Output the [X, Y] coordinate of the center of the cell containing the given text.  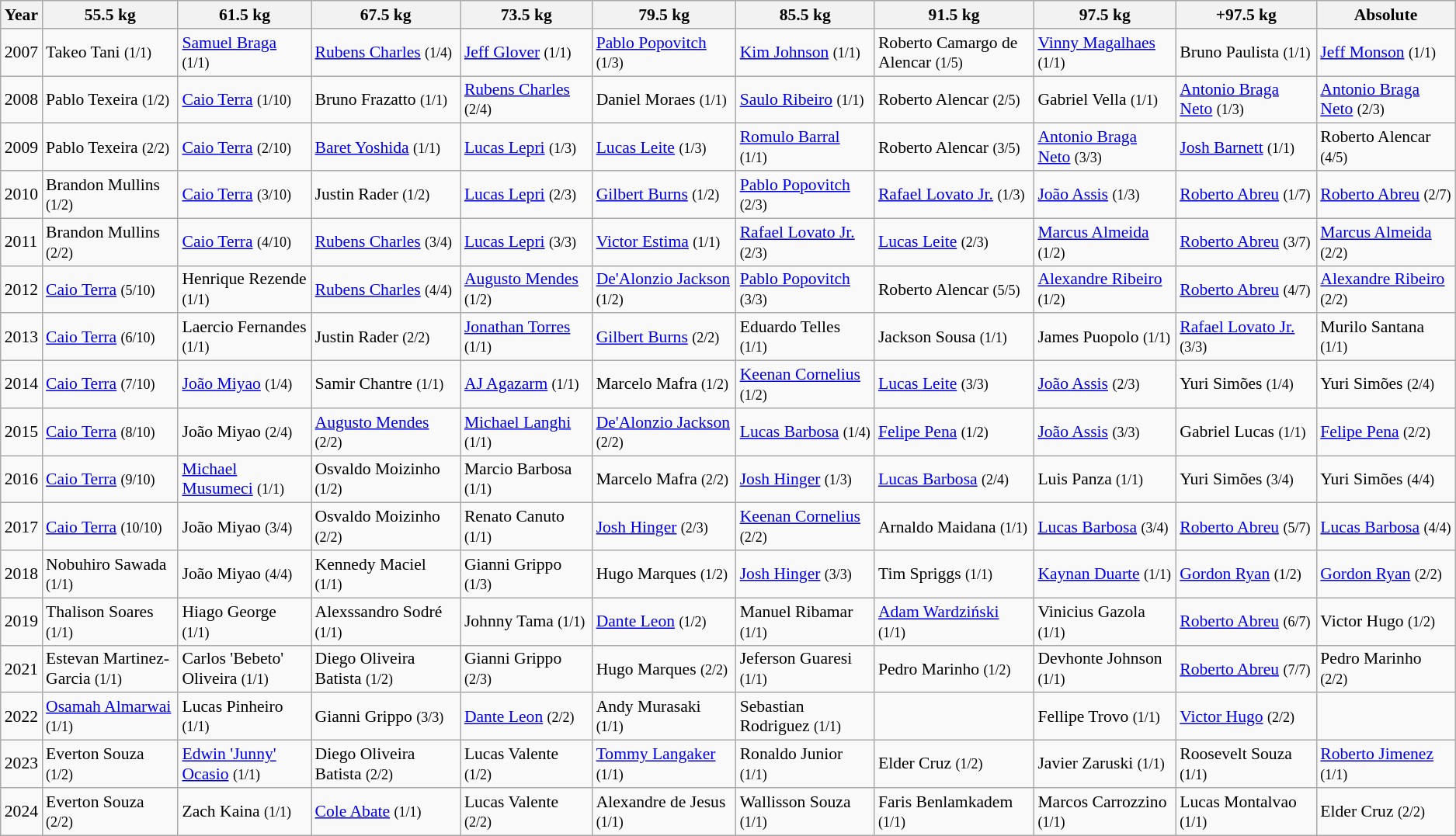
Edwin 'Junny' Ocasio (1/1) [244, 764]
Antonio Braga Neto (2/3) [1385, 99]
João Assis (3/3) [1104, 432]
Lucas Barbosa (2/4) [954, 480]
Justin Rader (2/2) [385, 337]
Caio Terra (1/10) [244, 99]
Daniel Moraes (1/1) [665, 99]
Rafael Lovato Jr. (1/3) [954, 194]
Gabriel Vella (1/1) [1104, 99]
Alexandre Ribeiro (1/2) [1104, 289]
2007 [22, 53]
Roberto Alencar (2/5) [954, 99]
Jeff Monson (1/1) [1385, 53]
Kim Johnson (1/1) [805, 53]
Lucas Lepri (1/3) [526, 147]
Pablo Texeira (2/2) [110, 147]
Roberto Camargo de Alencar (1/5) [954, 53]
Diego Oliveira Batista (2/2) [385, 764]
Tim Spriggs (1/1) [954, 574]
Yuri Simões (1/4) [1246, 385]
2016 [22, 480]
Roberto Abreu (3/7) [1246, 242]
Josh Hinger (2/3) [665, 526]
Keenan Cornelius (1/2) [805, 385]
Marcus Almeida (2/2) [1385, 242]
Caio Terra (10/10) [110, 526]
Alexandre Ribeiro (2/2) [1385, 289]
João Miyao (1/4) [244, 385]
Estevan Martinez-Garcia (1/1) [110, 669]
Nobuhiro Sawada (1/1) [110, 574]
Devhonte Johnson (1/1) [1104, 669]
Cole Abate (1/1) [385, 812]
Josh Hinger (3/3) [805, 574]
Brandon Mullins (2/2) [110, 242]
Baret Yoshida (1/1) [385, 147]
Augusto Mendes (1/2) [526, 289]
Roberto Abreu (4/7) [1246, 289]
Osvaldo Moizinho (2/2) [385, 526]
Vinny Magalhaes (1/1) [1104, 53]
Caio Terra (2/10) [244, 147]
Lucas Lepri (2/3) [526, 194]
Dante Leon (2/2) [526, 717]
Lucas Leite (2/3) [954, 242]
Rubens Charles (2/4) [526, 99]
Romulo Barral (1/1) [805, 147]
Felipe Pena (2/2) [1385, 432]
Bruno Paulista (1/1) [1246, 53]
Elder Cruz (1/2) [954, 764]
Johnny Tama (1/1) [526, 621]
2019 [22, 621]
Pablo Texeira (1/2) [110, 99]
Yuri Simões (3/4) [1246, 480]
Antonio Braga Neto (3/3) [1104, 147]
97.5 kg [1104, 15]
Josh Hinger (1/3) [805, 480]
Pablo Popovitch (1/3) [665, 53]
Wallisson Souza (1/1) [805, 812]
61.5 kg [244, 15]
2024 [22, 812]
Osamah Almarwai (1/1) [110, 717]
Victor Hugo (2/2) [1246, 717]
Caio Terra (8/10) [110, 432]
73.5 kg [526, 15]
Samuel Braga (1/1) [244, 53]
Kennedy Maciel (1/1) [385, 574]
Andy Murasaki (1/1) [665, 717]
Roberto Jimenez (1/1) [1385, 764]
Rubens Charles (4/4) [385, 289]
Michael Langhi (1/1) [526, 432]
Roberto Abreu (5/7) [1246, 526]
Zach Kaina (1/1) [244, 812]
Osvaldo Moizinho (1/2) [385, 480]
De'Alonzio Jackson (2/2) [665, 432]
Roberto Abreu (7/7) [1246, 669]
Lucas Leite (1/3) [665, 147]
Yuri Simões (2/4) [1385, 385]
Carlos 'Bebeto' Oliveira (1/1) [244, 669]
Samir Chantre (1/1) [385, 385]
João Miyao (3/4) [244, 526]
Bruno Frazatto (1/1) [385, 99]
Lucas Barbosa (3/4) [1104, 526]
Gordon Ryan (1/2) [1246, 574]
+97.5 kg [1246, 15]
Roberto Abreu (1/7) [1246, 194]
Michael Musumeci (1/1) [244, 480]
Henrique Rezende (1/1) [244, 289]
Jeff Glover (1/1) [526, 53]
Takeo Tani (1/1) [110, 53]
Marcelo Mafra (2/2) [665, 480]
Adam Wardziński (1/1) [954, 621]
Tommy Langaker (1/1) [665, 764]
Murilo Santana (1/1) [1385, 337]
Arnaldo Maidana (1/1) [954, 526]
Caio Terra (4/10) [244, 242]
2022 [22, 717]
Gianni Grippo (2/3) [526, 669]
Keenan Cornelius (2/2) [805, 526]
Javier Zaruski (1/1) [1104, 764]
Laercio Fernandes (1/1) [244, 337]
Roberto Alencar (4/5) [1385, 147]
Jackson Sousa (1/1) [954, 337]
2012 [22, 289]
Vinicius Gazola (1/1) [1104, 621]
Pedro Marinho (2/2) [1385, 669]
Alexandre de Jesus (1/1) [665, 812]
Roberto Abreu (2/7) [1385, 194]
Everton Souza (1/2) [110, 764]
Thalison Soares (1/1) [110, 621]
João Assis (1/3) [1104, 194]
Marcus Almeida (1/2) [1104, 242]
Luis Panza (1/1) [1104, 480]
Faris Benlamkadem (1/1) [954, 812]
Pablo Popovitch (2/3) [805, 194]
Dante Leon (1/2) [665, 621]
Absolute [1385, 15]
Brandon Mullins (1/2) [110, 194]
Alexssandro Sodré (1/1) [385, 621]
Caio Terra (3/10) [244, 194]
Roosevelt Souza (1/1) [1246, 764]
Caio Terra (6/10) [110, 337]
Year [22, 15]
Lucas Leite (3/3) [954, 385]
Eduardo Telles (1/1) [805, 337]
Marcelo Mafra (1/2) [665, 385]
Lucas Pinheiro (1/1) [244, 717]
Caio Terra (9/10) [110, 480]
Caio Terra (5/10) [110, 289]
Rafael Lovato Jr. (3/3) [1246, 337]
Sebastian Rodriguez (1/1) [805, 717]
2023 [22, 764]
79.5 kg [665, 15]
Marcio Barbosa (1/1) [526, 480]
Diego Oliveira Batista (1/2) [385, 669]
Josh Barnett (1/1) [1246, 147]
Manuel Ribamar (1/1) [805, 621]
Gianni Grippo (3/3) [385, 717]
2018 [22, 574]
Felipe Pena (1/2) [954, 432]
2021 [22, 669]
Roberto Alencar (5/5) [954, 289]
Kaynan Duarte (1/1) [1104, 574]
Augusto Mendes (2/2) [385, 432]
2010 [22, 194]
Lucas Valente (1/2) [526, 764]
Lucas Barbosa (4/4) [1385, 526]
Lucas Valente (2/2) [526, 812]
Hugo Marques (2/2) [665, 669]
Antonio Braga Neto (1/3) [1246, 99]
Hiago George (1/1) [244, 621]
Saulo Ribeiro (1/1) [805, 99]
Fellipe Trovo (1/1) [1104, 717]
Pablo Popovitch (3/3) [805, 289]
Caio Terra (7/10) [110, 385]
Gianni Grippo (1/3) [526, 574]
Lucas Barbosa (1/4) [805, 432]
Rubens Charles (3/4) [385, 242]
2009 [22, 147]
Gabriel Lucas (1/1) [1246, 432]
De'Alonzio Jackson (1/2) [665, 289]
91.5 kg [954, 15]
AJ Agazarm (1/1) [526, 385]
2008 [22, 99]
55.5 kg [110, 15]
2014 [22, 385]
Roberto Abreu (6/7) [1246, 621]
2015 [22, 432]
Marcos Carrozzino (1/1) [1104, 812]
Jeferson Guaresi (1/1) [805, 669]
85.5 kg [805, 15]
Elder Cruz (2/2) [1385, 812]
Jonathan Torres (1/1) [526, 337]
Renato Canuto (1/1) [526, 526]
67.5 kg [385, 15]
Justin Rader (1/2) [385, 194]
João Miyao (2/4) [244, 432]
Victor Hugo (1/2) [1385, 621]
Pedro Marinho (1/2) [954, 669]
James Puopolo (1/1) [1104, 337]
Roberto Alencar (3/5) [954, 147]
2011 [22, 242]
Rubens Charles (1/4) [385, 53]
Lucas Lepri (3/3) [526, 242]
Gilbert Burns (1/2) [665, 194]
Yuri Simões (4/4) [1385, 480]
Ronaldo Junior (1/1) [805, 764]
Rafael Lovato Jr. (2/3) [805, 242]
João Assis (2/3) [1104, 385]
2017 [22, 526]
Hugo Marques (1/2) [665, 574]
Everton Souza (2/2) [110, 812]
Lucas Montalvao (1/1) [1246, 812]
Victor Estima (1/1) [665, 242]
Gilbert Burns (2/2) [665, 337]
2013 [22, 337]
João Miyao (4/4) [244, 574]
Gordon Ryan (2/2) [1385, 574]
